Extract the (X, Y) coordinate from the center of the cell holding the provided text.  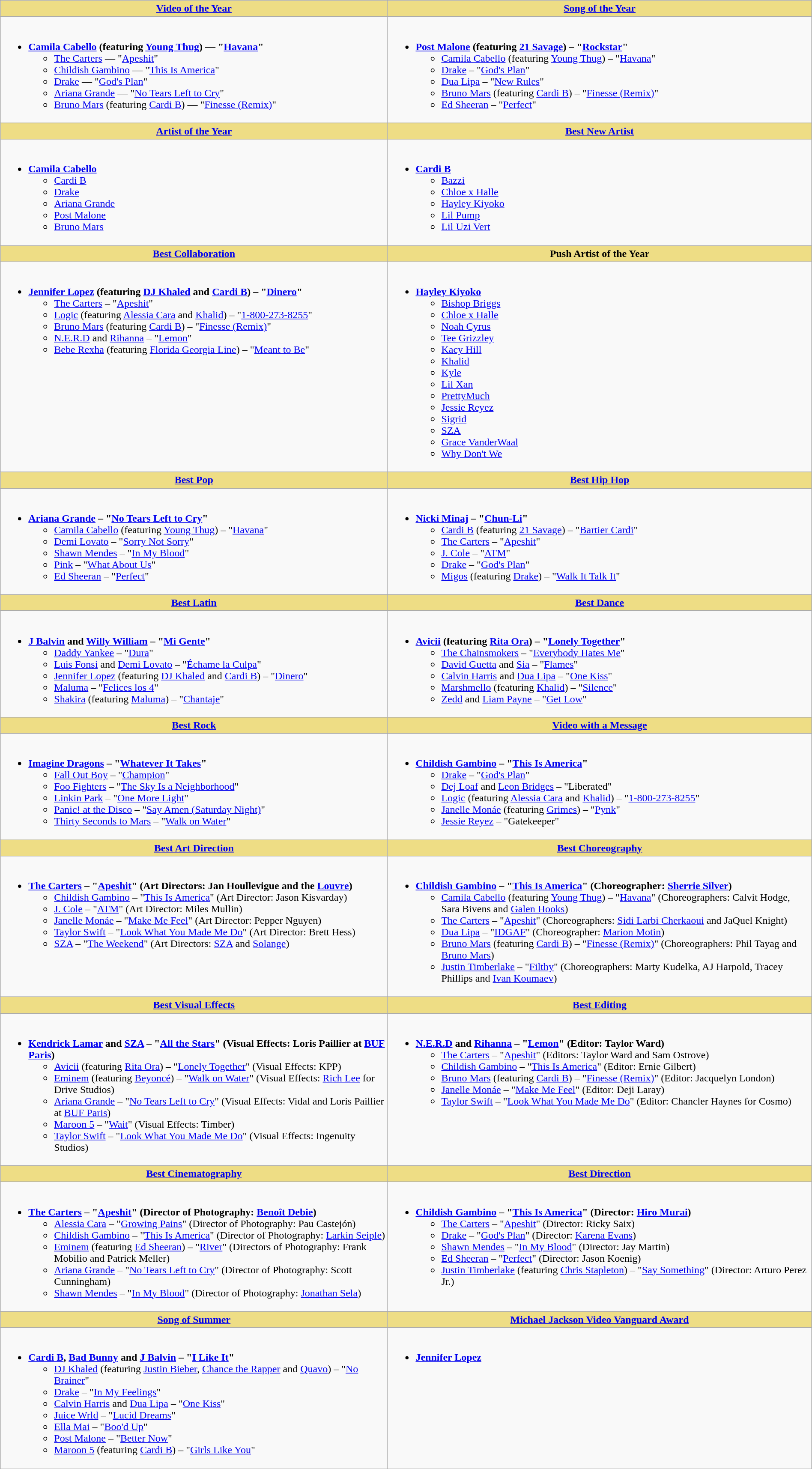
Push Artist of the Year (600, 254)
Best Collaboration (194, 254)
Hayley KiyokoBishop BriggsChloe x HalleNoah CyrusTee GrizzleyKacy HillKhalidKyleLil XanPrettyMuchJessie ReyezSigridSZAGrace VanderWaalWhy Don't We (600, 367)
Song of the Year (600, 9)
Video of the Year (194, 9)
Best Latin (194, 603)
Best Choreography (600, 848)
Best Direction (600, 1174)
Best Visual Effects (194, 1005)
Michael Jackson Video Vanguard Award (600, 1320)
Best Cinematography (194, 1174)
Video with a Message (600, 725)
Song of Summer (194, 1320)
Best Editing (600, 1005)
Best Dance (600, 603)
Camila CabelloCardi BDrakeAriana GrandePost MaloneBruno Mars (194, 192)
Best New Artist (600, 131)
Best Hip Hop (600, 480)
Best Pop (194, 480)
Jennifer Lopez (600, 1398)
Best Rock (194, 725)
Cardi BBazziChloe x HalleHayley KiyokoLil PumpLil Uzi Vert (600, 192)
Artist of the Year (194, 131)
Best Art Direction (194, 848)
